Output the [X, Y] coordinate of the center of the cell containing the given text.  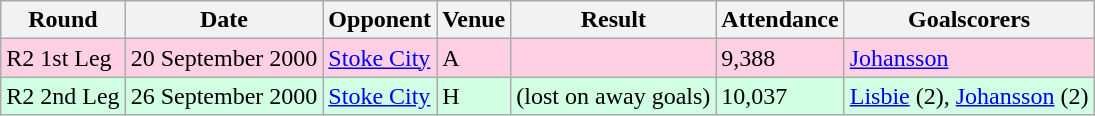
Opponent [380, 20]
R2 2nd Leg [63, 96]
Lisbie (2), Johansson (2) [969, 96]
10,037 [780, 96]
Venue [474, 20]
A [474, 58]
26 September 2000 [224, 96]
(lost on away goals) [614, 96]
20 September 2000 [224, 58]
Johansson [969, 58]
Goalscorers [969, 20]
9,388 [780, 58]
Attendance [780, 20]
R2 1st Leg [63, 58]
H [474, 96]
Round [63, 20]
Date [224, 20]
Result [614, 20]
